Detect which cell encompasses the target text, then output its [X, Y] center coordinate. 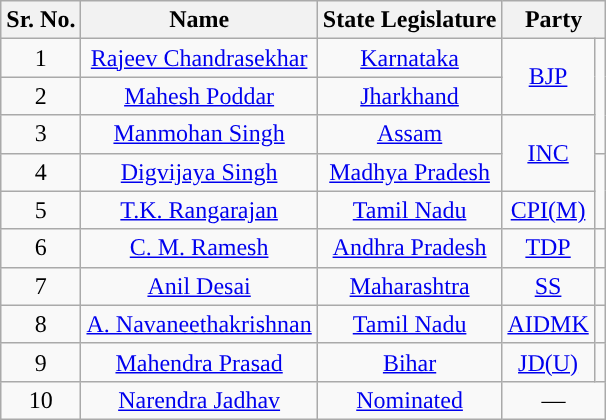
Maharashtra [410, 286]
Manmohan Singh [199, 134]
TDP [548, 248]
T.K. Rangarajan [199, 210]
Party [554, 20]
A. Navaneethakrishnan [199, 324]
Anil Desai [199, 286]
— [554, 400]
6 [41, 248]
8 [41, 324]
4 [41, 172]
Mahendra Prasad [199, 362]
SS [548, 286]
Jharkhand [410, 96]
Sr. No. [41, 20]
2 [41, 96]
9 [41, 362]
JD(U) [548, 362]
Nominated [410, 400]
Karnataka [410, 58]
Mahesh Poddar [199, 96]
State Legislature [410, 20]
Andhra Pradesh [410, 248]
Madhya Pradesh [410, 172]
5 [41, 210]
3 [41, 134]
AIDMK [548, 324]
7 [41, 286]
Narendra Jadhav [199, 400]
Bihar [410, 362]
C. M. Ramesh [199, 248]
BJP [548, 77]
Assam [410, 134]
CPI(M) [548, 210]
INC [548, 153]
Name [199, 20]
Digvijaya Singh [199, 172]
Rajeev Chandrasekhar [199, 58]
1 [41, 58]
10 [41, 400]
